Determine the [x, y] coordinate at the center of the cell enclosing the given text.  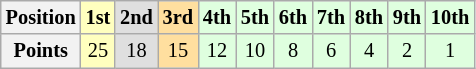
1st [98, 17]
10 [255, 51]
15 [178, 51]
18 [136, 51]
12 [217, 51]
6 [331, 51]
4 [369, 51]
8th [369, 17]
5th [255, 17]
1 [450, 51]
3rd [178, 17]
4th [217, 17]
Points [41, 51]
8 [293, 51]
Position [41, 17]
2 [407, 51]
2nd [136, 17]
7th [331, 17]
9th [407, 17]
10th [450, 17]
25 [98, 51]
6th [293, 17]
